Extract the [X, Y] coordinate from the center of the cell holding the provided text.  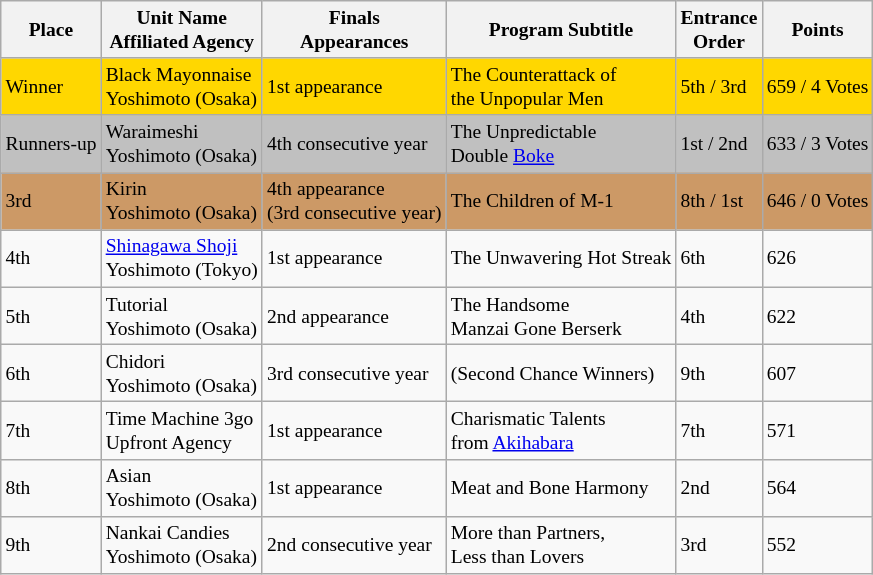
EntranceOrder [719, 30]
The HandsomeManzai Gone Berserk [561, 316]
1st / 2nd [719, 144]
TutorialYoshimoto (Osaka) [182, 316]
Runners-up [51, 144]
The Unwavering Hot Streak [561, 258]
ChidoriYoshimoto (Osaka) [182, 372]
(Second Chance Winners) [561, 372]
Meat and Bone Harmony [561, 488]
607 [818, 372]
2nd consecutive year [354, 544]
AsianYoshimoto (Osaka) [182, 488]
4th appearance(3rd consecutive year) [354, 202]
564 [818, 488]
622 [818, 316]
Unit NameAffiliated Agency [182, 30]
Shinagawa ShojiYoshimoto (Tokyo) [182, 258]
5th / 3rd [719, 86]
WaraimeshiYoshimoto (Osaka) [182, 144]
Black MayonnaiseYoshimoto (Osaka) [182, 86]
Place [51, 30]
2nd appearance [354, 316]
659 / 4 Votes [818, 86]
626 [818, 258]
552 [818, 544]
646 / 0 Votes [818, 202]
Time Machine 3goUpfront Agency [182, 430]
5th [51, 316]
3rd consecutive year [354, 372]
Charismatic Talentsfrom Akihabara [561, 430]
Points [818, 30]
The Children of M-1 [561, 202]
633 / 3 Votes [818, 144]
571 [818, 430]
The Counterattack ofthe Unpopular Men [561, 86]
KirinYoshimoto (Osaka) [182, 202]
FinalsAppearances [354, 30]
Winner [51, 86]
2nd [719, 488]
8th / 1st [719, 202]
The UnpredictableDouble Boke [561, 144]
4th consecutive year [354, 144]
8th [51, 488]
Nankai CandiesYoshimoto (Osaka) [182, 544]
Program Subtitle [561, 30]
More than Partners,Less than Lovers [561, 544]
